Return the (x, y) coordinate for the center point of the cell that contains the specified text.  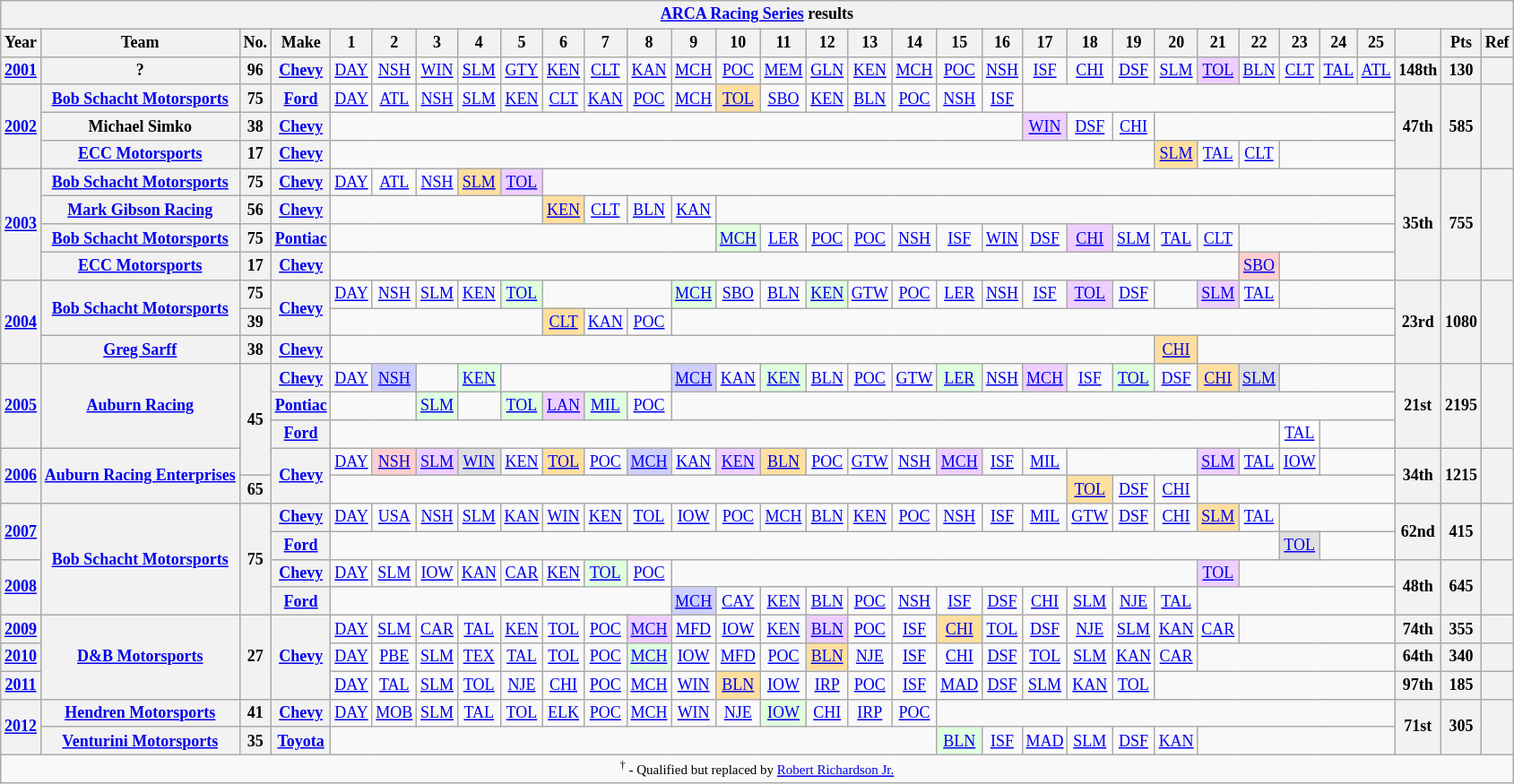
47th (1418, 126)
25 (1376, 43)
2003 (22, 224)
6 (564, 43)
22 (1259, 43)
MEM (783, 70)
ELK (564, 713)
1215 (1461, 476)
96 (255, 70)
3 (437, 43)
62nd (1418, 531)
Toyota (301, 740)
148th (1418, 70)
5 (522, 43)
21st (1418, 406)
64th (1418, 658)
Mark Gibson Racing (140, 210)
1080 (1461, 322)
2012 (22, 727)
GTY (522, 70)
11 (783, 43)
19 (1134, 43)
97th (1418, 685)
Michael Simko (140, 125)
D&B Motorsports (140, 658)
23 (1300, 43)
24 (1338, 43)
755 (1461, 224)
USA (394, 518)
Make (301, 43)
9 (694, 43)
35th (1418, 224)
415 (1461, 531)
2006 (22, 476)
2010 (22, 658)
? (140, 70)
65 (255, 489)
Greg Sarff (140, 349)
2001 (22, 70)
41 (255, 713)
27 (255, 658)
MOB (394, 713)
ARCA Racing Series results (757, 14)
GLN (827, 70)
305 (1461, 727)
2004 (22, 322)
39 (255, 323)
Year (22, 43)
Ref (1497, 43)
2007 (22, 531)
355 (1461, 629)
No. (255, 43)
20 (1176, 43)
21 (1218, 43)
130 (1461, 70)
34th (1418, 476)
585 (1461, 126)
Auburn Racing Enterprises (140, 476)
12 (827, 43)
Auburn Racing (140, 406)
340 (1461, 658)
TEX (479, 658)
48th (1418, 587)
2002 (22, 126)
74th (1418, 629)
2 (394, 43)
PBE (394, 658)
15 (959, 43)
CAY (738, 600)
2195 (1461, 406)
645 (1461, 587)
LAN (564, 405)
13 (870, 43)
2011 (22, 685)
Pts (1461, 43)
185 (1461, 685)
7 (605, 43)
35 (255, 740)
10 (738, 43)
18 (1090, 43)
8 (649, 43)
45 (255, 419)
† - Qualified but replaced by Robert Richardson Jr. (757, 769)
Hendren Motorsports (140, 713)
23rd (1418, 322)
56 (255, 210)
71st (1418, 727)
2008 (22, 587)
2009 (22, 629)
1 (351, 43)
Venturini Motorsports (140, 740)
4 (479, 43)
Team (140, 43)
14 (914, 43)
16 (1002, 43)
2005 (22, 406)
